For the text-containing cell, return its midpoint in (X, Y) coordinate format. 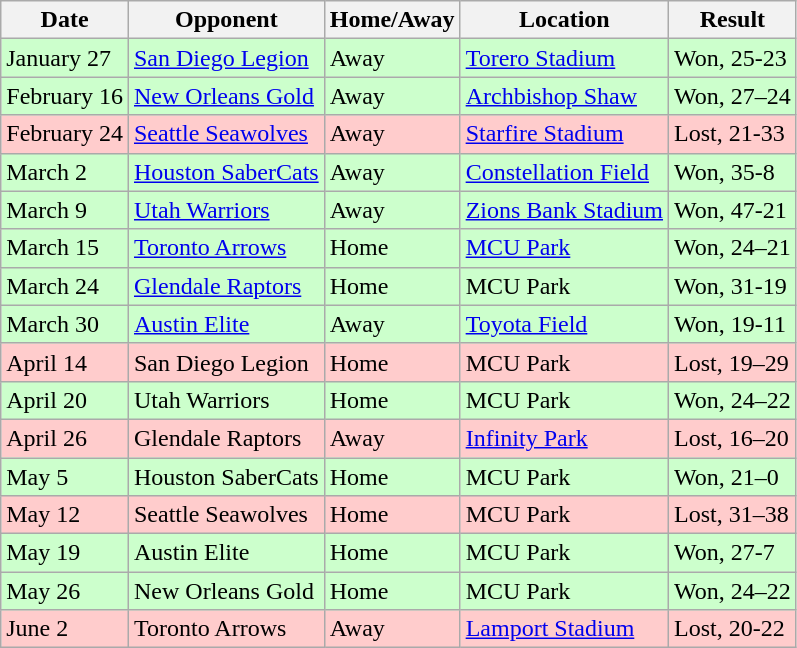
Won, 19-11 (733, 324)
January 27 (65, 58)
Toyota Field (564, 324)
Lost, 31–38 (733, 515)
May 26 (65, 591)
March 24 (65, 286)
April 20 (65, 400)
Won, 25-23 (733, 58)
May 12 (65, 515)
February 24 (65, 134)
May 5 (65, 477)
April 26 (65, 438)
Won, 27–24 (733, 96)
Archbishop Shaw (564, 96)
Date (65, 20)
Won, 27-7 (733, 553)
April 14 (65, 362)
Zions Bank Stadium (564, 210)
Lost, 20-22 (733, 629)
Opponent (226, 20)
Won, 35-8 (733, 172)
Won, 47-21 (733, 210)
Result (733, 20)
May 19 (65, 553)
Won, 21–0 (733, 477)
Lost, 19–29 (733, 362)
Home/Away (392, 20)
Location (564, 20)
Torero Stadium (564, 58)
February 16 (65, 96)
June 2 (65, 629)
March 9 (65, 210)
Infinity Park (564, 438)
Won, 31-19 (733, 286)
March 30 (65, 324)
Lost, 16–20 (733, 438)
March 15 (65, 248)
Lost, 21-33 (733, 134)
March 2 (65, 172)
Won, 24–21 (733, 248)
Starfire Stadium (564, 134)
Lamport Stadium (564, 629)
Constellation Field (564, 172)
